Extract the [X, Y] coordinate from the center of the cell holding the provided text.  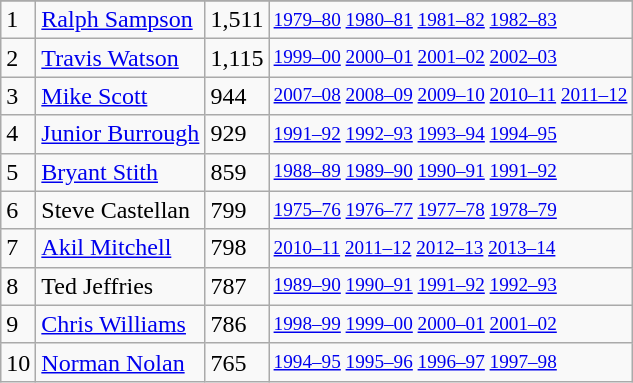
1,511 [237, 20]
2007–08 2008–09 2009–10 2010–11 2011–12 [450, 96]
10 [18, 362]
787 [237, 286]
1 [18, 20]
2010–11 2011–12 2012–13 2013–14 [450, 248]
798 [237, 248]
1989–90 1990–91 1991–92 1992–93 [450, 286]
1988–89 1989–90 1990–91 1991–92 [450, 172]
1998–99 1999–00 2000–01 2001–02 [450, 324]
1979–80 1980–81 1981–82 1982–83 [450, 20]
Norman Nolan [120, 362]
786 [237, 324]
4 [18, 134]
2 [18, 58]
Chris Williams [120, 324]
Mike Scott [120, 96]
7 [18, 248]
1,115 [237, 58]
3 [18, 96]
8 [18, 286]
Bryant Stith [120, 172]
Akil Mitchell [120, 248]
944 [237, 96]
859 [237, 172]
765 [237, 362]
1994–95 1995–96 1996–97 1997–98 [450, 362]
Junior Burrough [120, 134]
Travis Watson [120, 58]
Ralph Sampson [120, 20]
929 [237, 134]
1991–92 1992–93 1993–94 1994–95 [450, 134]
1999–00 2000–01 2001–02 2002–03 [450, 58]
799 [237, 210]
1975–76 1976–77 1977–78 1978–79 [450, 210]
5 [18, 172]
6 [18, 210]
Ted Jeffries [120, 286]
Steve Castellan [120, 210]
9 [18, 324]
